Extract the (x, y) coordinate from the center of the cell holding the provided text.  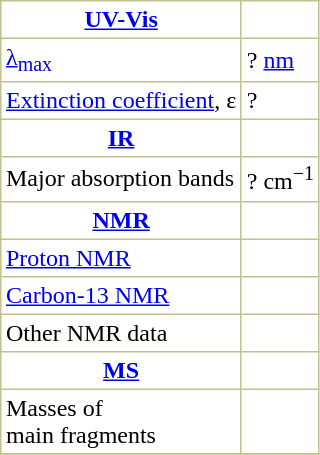
Carbon-13 NMR (122, 295)
Masses of main fragments (122, 421)
Proton NMR (122, 258)
Major absorption bands (122, 179)
IR (122, 139)
MS (122, 370)
? nm (280, 60)
? (280, 101)
NMR (122, 220)
UV-Vis (122, 20)
? cm−1 (280, 179)
Extinction coefficient, ε (122, 101)
λmax (122, 60)
Other NMR data (122, 333)
